Determine the (x, y) coordinate at the center of the cell enclosing the given text.  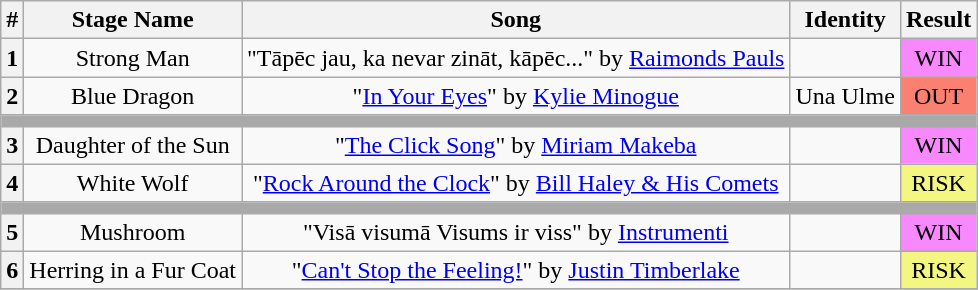
"Tāpēc jau, ka nevar zināt, kāpēc..." by Raimonds Pauls (516, 58)
OUT (938, 96)
# (12, 20)
Daughter of the Sun (133, 145)
Result (938, 20)
"Visā visumā Visums ir viss" by Instrumenti (516, 232)
Mushroom (133, 232)
Identity (845, 20)
Stage Name (133, 20)
2 (12, 96)
"In Your Eyes" by Kylie Minogue (516, 96)
Blue Dragon (133, 96)
Strong Man (133, 58)
5 (12, 232)
Herring in a Fur Coat (133, 270)
Song (516, 20)
6 (12, 270)
"Can't Stop the Feeling!" by Justin Timberlake (516, 270)
4 (12, 183)
1 (12, 58)
"The Click Song" by Miriam Makeba (516, 145)
3 (12, 145)
Una Ulme (845, 96)
White Wolf (133, 183)
"Rock Around the Clock" by Bill Haley & His Comets (516, 183)
